Capture the cell that displays the provided text and extract its [x, y] central coordinate. 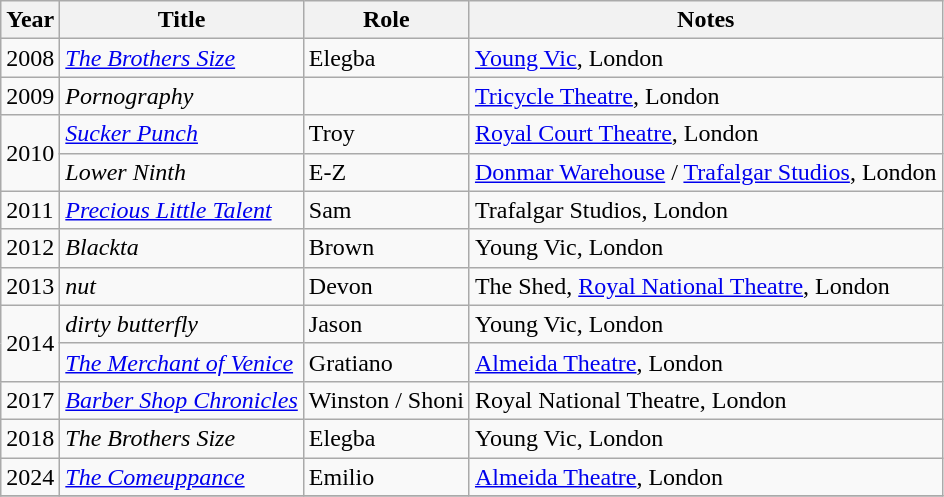
Sucker Punch [182, 134]
2017 [30, 400]
Troy [386, 134]
Trafalgar Studios, London [706, 210]
2011 [30, 210]
Royal Court Theatre, London [706, 134]
The Merchant of Venice [182, 362]
The Comeuppance [182, 477]
Jason [386, 324]
Tricycle Theatre, London [706, 96]
Donmar Warehouse / Trafalgar Studios, London [706, 172]
nut [182, 286]
Barber Shop Chronicles [182, 400]
2018 [30, 438]
Gratiano [386, 362]
The Shed, Royal National Theatre, London [706, 286]
dirty butterfly [182, 324]
Winston / Shoni [386, 400]
Devon [386, 286]
Blackta [182, 248]
2010 [30, 153]
2013 [30, 286]
Sam [386, 210]
Brown [386, 248]
Role [386, 20]
2014 [30, 343]
Emilio [386, 477]
Precious Little Talent [182, 210]
Title [182, 20]
2009 [30, 96]
Year [30, 20]
Pornography [182, 96]
E-Z [386, 172]
Lower Ninth [182, 172]
2008 [30, 58]
Royal National Theatre, London [706, 400]
2024 [30, 477]
2012 [30, 248]
Notes [706, 20]
